Capture the cell that displays the provided text and extract its (x, y) central coordinate. 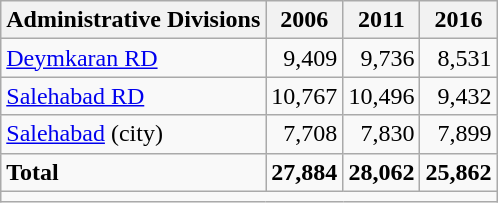
Salehabad RD (134, 96)
9,409 (304, 58)
7,899 (458, 134)
7,830 (382, 134)
9,736 (382, 58)
8,531 (458, 58)
10,767 (304, 96)
Salehabad (city) (134, 134)
9,432 (458, 96)
10,496 (382, 96)
7,708 (304, 134)
25,862 (458, 172)
2011 (382, 20)
Administrative Divisions (134, 20)
2006 (304, 20)
28,062 (382, 172)
27,884 (304, 172)
2016 (458, 20)
Deymkaran RD (134, 58)
Total (134, 172)
